Output the (X, Y) coordinate of the center of the cell containing the given text.  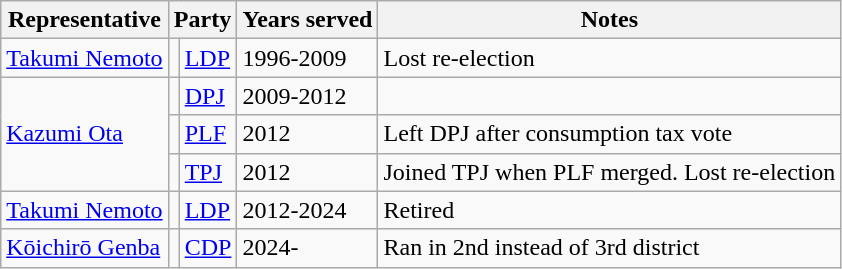
Party (202, 20)
Ran in 2nd instead of 3rd district (610, 248)
Notes (610, 20)
Representative (84, 20)
CDP (208, 248)
2024- (308, 248)
2012-2024 (308, 210)
PLF (208, 134)
TPJ (208, 172)
Left DPJ after consumption tax vote (610, 134)
Kōichirō Genba (84, 248)
Retired (610, 210)
DPJ (208, 96)
Kazumi Ota (84, 134)
Lost re-election (610, 58)
Joined TPJ when PLF merged. Lost re-election (610, 172)
2009-2012 (308, 96)
Years served (308, 20)
1996-2009 (308, 58)
